Scan for the cell matching the given text and deliver its (X, Y) coordinate at center. 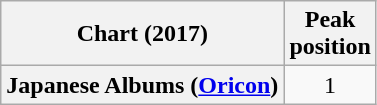
1 (330, 85)
Japanese Albums (Oricon) (142, 85)
Chart (2017) (142, 34)
Peakposition (330, 34)
